Capture the cell that displays the provided text and extract its [x, y] central coordinate. 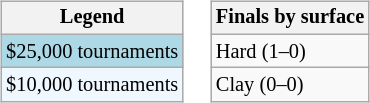
Clay (0–0) [290, 85]
$10,000 tournaments [92, 85]
Legend [92, 18]
$25,000 tournaments [92, 51]
Finals by surface [290, 18]
Hard (1–0) [290, 51]
